Extract the (X, Y) coordinate from the center of the cell holding the provided text.  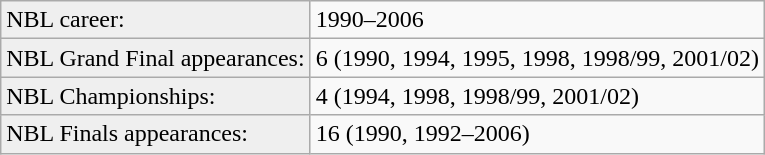
NBL Championships: (156, 96)
16 (1990, 1992–2006) (537, 134)
NBL career: (156, 20)
NBL Finals appearances: (156, 134)
NBL Grand Final appearances: (156, 58)
6 (1990, 1994, 1995, 1998, 1998/99, 2001/02) (537, 58)
4 (1994, 1998, 1998/99, 2001/02) (537, 96)
1990–2006 (537, 20)
